Return the [x, y] coordinate for the center point of the cell that contains the specified text.  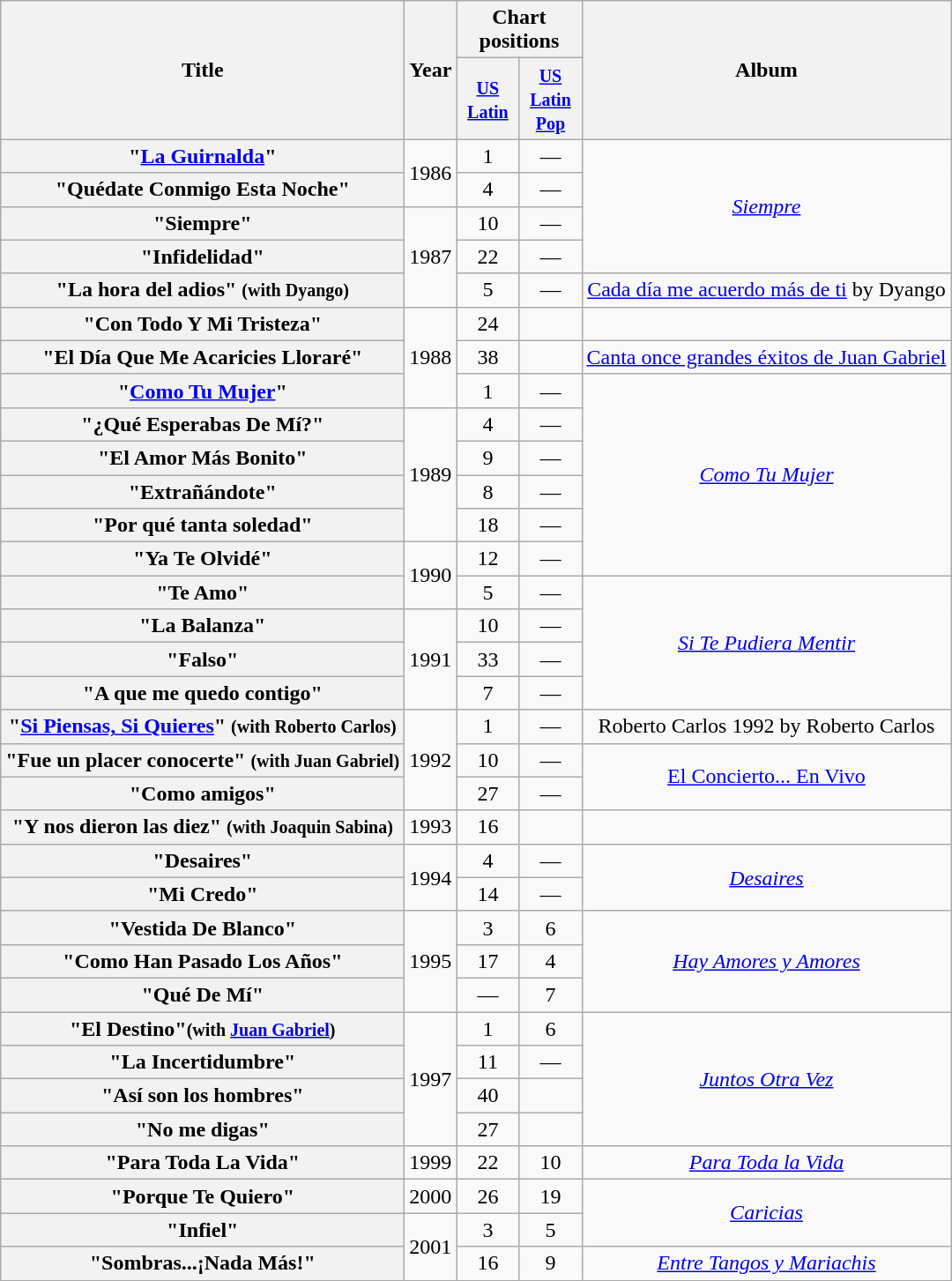
Hay Amores y Amores [767, 961]
"La Balanza" [203, 626]
1995 [430, 961]
"El Destino"(with Juan Gabriel) [203, 1029]
"La Guirnalda" [203, 156]
"Sombras...¡Nada Más!" [203, 1263]
"Siempre" [203, 223]
1997 [430, 1079]
2001 [430, 1247]
"La Incertidumbre" [203, 1062]
1999 [430, 1163]
"Si Piensas, Si Quieres" (with Roberto Carlos) [203, 726]
Caricias [767, 1213]
33 [488, 659]
Cada día me acuerdo más de ti by Dyango [767, 290]
"Quédate Conmigo Esta Noche" [203, 190]
24 [488, 324]
19 [550, 1196]
"Vestida De Blanco" [203, 927]
US Latin [488, 99]
"Extrañándote" [203, 491]
"Mi Credo" [203, 894]
Desaires [767, 877]
Year [430, 71]
"Qué De Mí" [203, 994]
Para Toda la Vida [767, 1163]
17 [488, 961]
"Y nos dieron las diez" (with Joaquin Sabina) [203, 827]
1991 [430, 659]
Chart positions [519, 30]
12 [488, 559]
Siempre [767, 206]
"Infidelidad" [203, 257]
Si Te Pudiera Mentir [767, 643]
1988 [430, 357]
"Te Amo" [203, 592]
"A que me quedo contigo" [203, 693]
"La hora del adios" (with Dyango) [203, 290]
11 [488, 1062]
Canta once grandes éxitos de Juan Gabriel [767, 357]
"Ya Te Olvidé" [203, 559]
1994 [430, 877]
El Concierto... En Vivo [767, 777]
"Fue un placer conocerte" (with Juan Gabriel) [203, 760]
38 [488, 357]
1992 [430, 760]
Juntos Otra Vez [767, 1079]
"Falso" [203, 659]
"Infiel" [203, 1230]
8 [488, 491]
"Para Toda La Vida" [203, 1163]
1990 [430, 576]
"Desaires" [203, 860]
1987 [430, 257]
Como Tu Mujer [767, 474]
14 [488, 894]
Roberto Carlos 1992 by Roberto Carlos [767, 726]
"Como amigos" [203, 793]
"Porque Te Quiero" [203, 1196]
"Como Han Pasado Los Años" [203, 961]
"El Día Que Me Acaricies Lloraré" [203, 357]
1986 [430, 173]
1993 [430, 827]
"El Amor Más Bonito" [203, 458]
Album [767, 71]
26 [488, 1196]
"Con Todo Y Mi Tristeza" [203, 324]
"Como Tu Mujer" [203, 391]
2000 [430, 1196]
"Así son los hombres" [203, 1096]
Entre Tangos y Mariachis [767, 1263]
"¿Qué Esperabas De Mí?" [203, 424]
"Por qué tanta soledad" [203, 525]
18 [488, 525]
40 [488, 1096]
Title [203, 71]
1989 [430, 474]
US Latin Pop [550, 99]
"No me digas" [203, 1129]
